Return the [x, y] coordinate for the center point of the cell that contains the specified text.  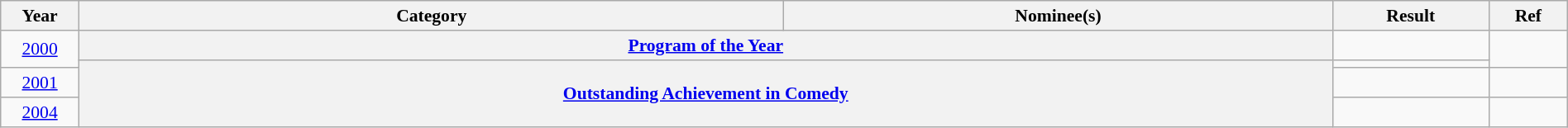
Ref [1528, 16]
2004 [40, 112]
Nominee(s) [1059, 16]
Year [40, 16]
Outstanding Achievement in Comedy [705, 92]
Program of the Year [705, 45]
Category [432, 16]
2000 [40, 50]
2001 [40, 83]
Result [1411, 16]
